Return the (x, y) coordinate for the center point of the cell that contains the specified text.  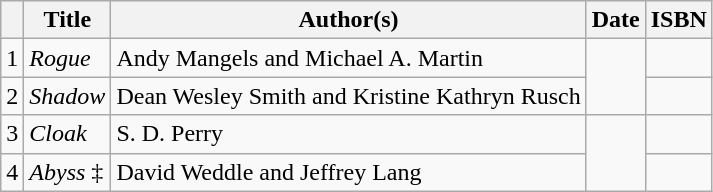
Shadow (68, 96)
Title (68, 20)
Cloak (68, 134)
David Weddle and Jeffrey Lang (348, 172)
3 (12, 134)
S. D. Perry (348, 134)
ISBN (678, 20)
Rogue (68, 58)
2 (12, 96)
Abyss ‡ (68, 172)
1 (12, 58)
Author(s) (348, 20)
Andy Mangels and Michael A. Martin (348, 58)
4 (12, 172)
Date (616, 20)
Dean Wesley Smith and Kristine Kathryn Rusch (348, 96)
